Locate the cell with the specified text and output its [X, Y] center coordinate. 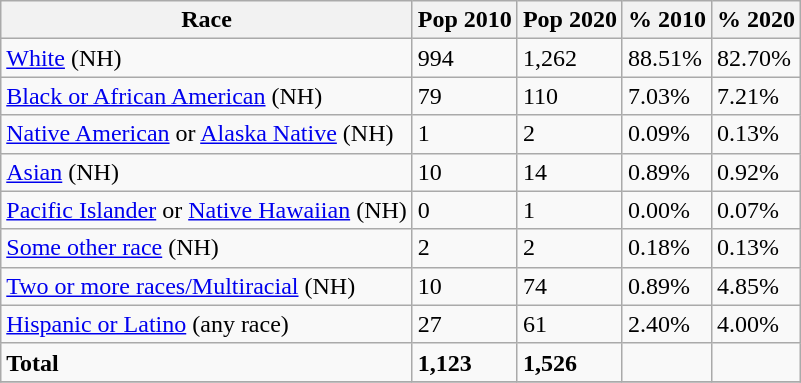
1,123 [464, 362]
Some other race (NH) [207, 248]
82.70% [756, 58]
0.09% [666, 134]
0.18% [666, 248]
Race [207, 20]
61 [570, 324]
79 [464, 96]
27 [464, 324]
0 [464, 210]
Pop 2020 [570, 20]
0.00% [666, 210]
Pop 2010 [464, 20]
Two or more races/Multiracial (NH) [207, 286]
Pacific Islander or Native Hawaiian (NH) [207, 210]
1,262 [570, 58]
4.85% [756, 286]
Hispanic or Latino (any race) [207, 324]
4.00% [756, 324]
88.51% [666, 58]
14 [570, 172]
White (NH) [207, 58]
% 2010 [666, 20]
0.07% [756, 210]
110 [570, 96]
7.21% [756, 96]
Native American or Alaska Native (NH) [207, 134]
Black or African American (NH) [207, 96]
2.40% [666, 324]
Total [207, 362]
7.03% [666, 96]
0.92% [756, 172]
Asian (NH) [207, 172]
994 [464, 58]
% 2020 [756, 20]
1,526 [570, 362]
74 [570, 286]
